Detect which cell encompasses the target text, then output its [x, y] center coordinate. 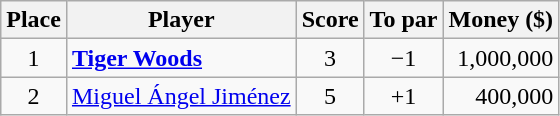
Tiger Woods [181, 58]
400,000 [501, 96]
Player [181, 20]
1 [34, 58]
Miguel Ángel Jiménez [181, 96]
5 [330, 96]
To par [404, 20]
2 [34, 96]
Money ($) [501, 20]
3 [330, 58]
Score [330, 20]
+1 [404, 96]
−1 [404, 58]
Place [34, 20]
1,000,000 [501, 58]
